Pinpoint the cell where the given text exists, returning its [X, Y] midpoint coordinate. 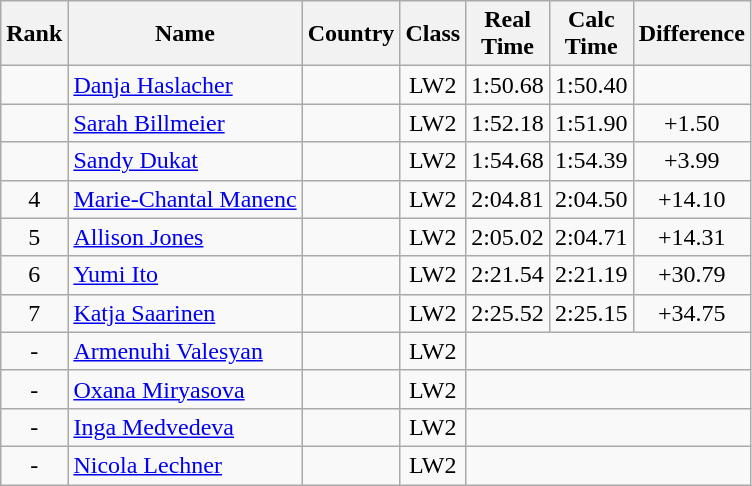
2:04.81 [508, 199]
CalcTime [591, 34]
Allison Jones [185, 237]
RealTime [508, 34]
Inga Medvedeva [185, 427]
Nicola Lechner [185, 465]
Name [185, 34]
2:21.19 [591, 275]
2:04.50 [591, 199]
6 [34, 275]
Danja Haslacher [185, 85]
2:04.71 [591, 237]
Sandy Dukat [185, 161]
Armenuhi Valesyan [185, 351]
Sarah Billmeier [185, 123]
2:05.02 [508, 237]
Oxana Miryasova [185, 389]
+14.10 [692, 199]
+34.75 [692, 313]
1:50.68 [508, 85]
Marie-Chantal Manenc [185, 199]
Rank [34, 34]
Yumi Ito [185, 275]
1:54.39 [591, 161]
1:51.90 [591, 123]
+1.50 [692, 123]
+14.31 [692, 237]
2:21.54 [508, 275]
5 [34, 237]
Class [433, 34]
1:52.18 [508, 123]
Country [351, 34]
2:25.15 [591, 313]
1:50.40 [591, 85]
+30.79 [692, 275]
4 [34, 199]
Difference [692, 34]
1:54.68 [508, 161]
+3.99 [692, 161]
Katja Saarinen [185, 313]
7 [34, 313]
2:25.52 [508, 313]
